From the cell containing the given text, extract its center point as [x, y] coordinate. 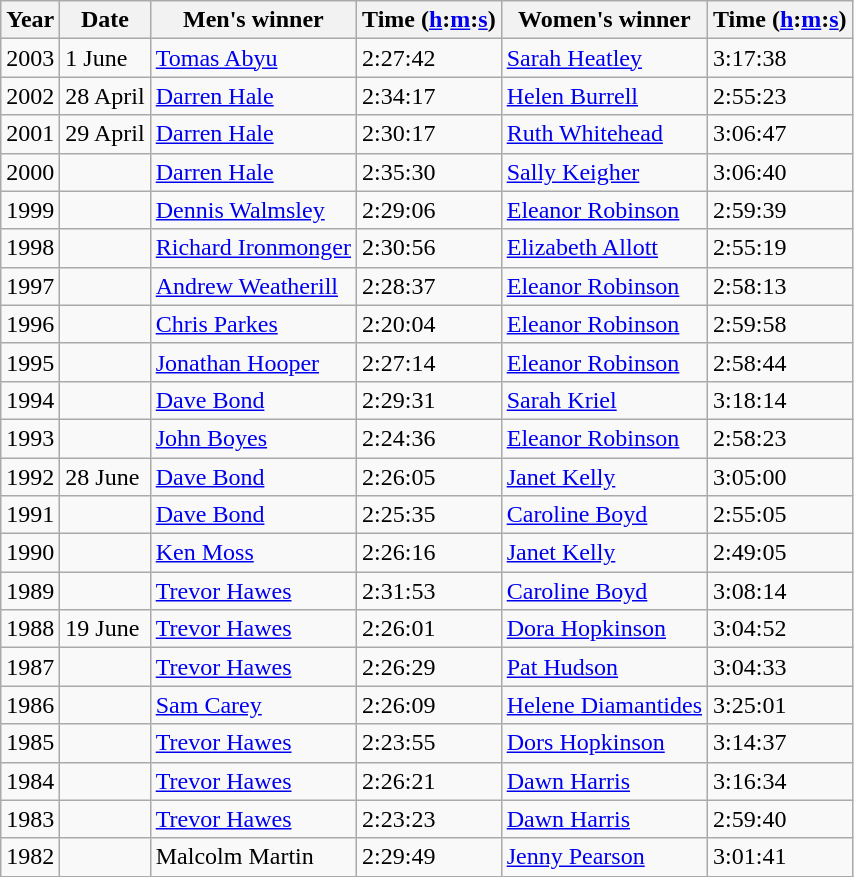
Dora Hopkinson [604, 629]
2:23:23 [430, 819]
1999 [30, 210]
1990 [30, 553]
2:55:19 [780, 248]
2:31:53 [430, 591]
Men's winner [253, 20]
Women's winner [604, 20]
1994 [30, 400]
2:26:29 [430, 667]
2:55:05 [780, 515]
3:04:52 [780, 629]
1 June [105, 58]
1997 [30, 286]
29 April [105, 134]
3:08:14 [780, 591]
Elizabeth Allott [604, 248]
Jonathan Hooper [253, 362]
3:25:01 [780, 705]
2003 [30, 58]
3:18:14 [780, 400]
2:59:39 [780, 210]
1991 [30, 515]
Richard Ironmonger [253, 248]
Andrew Weatherill [253, 286]
3:16:34 [780, 781]
2:30:56 [430, 248]
2:26:01 [430, 629]
1996 [30, 324]
2:23:55 [430, 743]
2:26:21 [430, 781]
Year [30, 20]
1992 [30, 477]
1993 [30, 438]
1985 [30, 743]
Dors Hopkinson [604, 743]
Chris Parkes [253, 324]
Date [105, 20]
2:58:44 [780, 362]
3:14:37 [780, 743]
Sarah Heatley [604, 58]
1986 [30, 705]
Ken Moss [253, 553]
19 June [105, 629]
1984 [30, 781]
2:58:23 [780, 438]
2:49:05 [780, 553]
2:28:37 [430, 286]
2:26:09 [430, 705]
Sarah Kriel [604, 400]
Sam Carey [253, 705]
2:30:17 [430, 134]
28 June [105, 477]
1998 [30, 248]
3:06:47 [780, 134]
Malcolm Martin [253, 857]
2:58:13 [780, 286]
2:26:05 [430, 477]
1989 [30, 591]
Pat Hudson [604, 667]
2:25:35 [430, 515]
Helen Burrell [604, 96]
2:55:23 [780, 96]
2:59:40 [780, 819]
3:04:33 [780, 667]
Helene Diamantides [604, 705]
Tomas Abyu [253, 58]
2:20:04 [430, 324]
1988 [30, 629]
2:59:58 [780, 324]
3:05:00 [780, 477]
John Boyes [253, 438]
3:01:41 [780, 857]
2001 [30, 134]
2:26:16 [430, 553]
2:29:31 [430, 400]
28 April [105, 96]
2:27:14 [430, 362]
Jenny Pearson [604, 857]
Sally Keigher [604, 172]
2:29:06 [430, 210]
2:29:49 [430, 857]
2:24:36 [430, 438]
2:35:30 [430, 172]
2:34:17 [430, 96]
1995 [30, 362]
2000 [30, 172]
Ruth Whitehead [604, 134]
1982 [30, 857]
2:27:42 [430, 58]
Dennis Walmsley [253, 210]
3:06:40 [780, 172]
1983 [30, 819]
2002 [30, 96]
1987 [30, 667]
3:17:38 [780, 58]
